Determine the (x, y) coordinate at the center of the cell enclosing the given text.  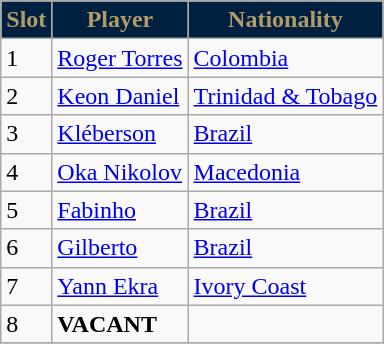
5 (26, 210)
3 (26, 134)
2 (26, 96)
Fabinho (120, 210)
Nationality (286, 20)
4 (26, 172)
Ivory Coast (286, 286)
Player (120, 20)
Kléberson (120, 134)
Roger Torres (120, 58)
1 (26, 58)
Trinidad & Tobago (286, 96)
8 (26, 324)
Macedonia (286, 172)
Oka Nikolov (120, 172)
Yann Ekra (120, 286)
Gilberto (120, 248)
6 (26, 248)
Colombia (286, 58)
Keon Daniel (120, 96)
7 (26, 286)
VACANT (120, 324)
Slot (26, 20)
